Identify which cell holds the provided text, then report its [x, y] central coordinate. 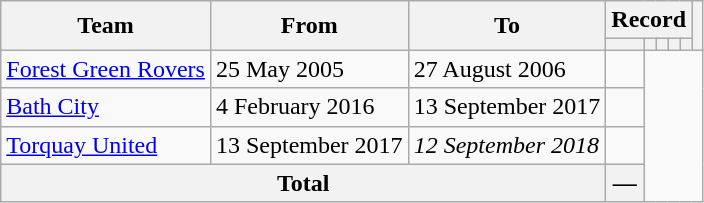
To [507, 26]
From [309, 26]
— [625, 183]
Team [106, 26]
Record [649, 20]
Bath City [106, 107]
Forest Green Rovers [106, 69]
Total [304, 183]
12 September 2018 [507, 145]
27 August 2006 [507, 69]
25 May 2005 [309, 69]
4 February 2016 [309, 107]
Torquay United [106, 145]
